Output the [X, Y] coordinate of the center of the cell containing the given text.  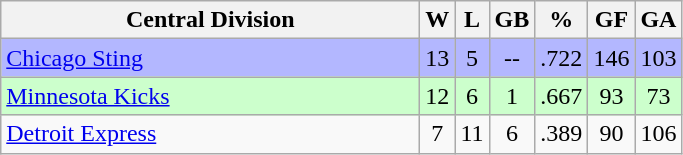
13 [438, 58]
106 [658, 134]
GA [658, 20]
11 [472, 134]
-- [512, 58]
Detroit Express [210, 134]
90 [612, 134]
W [438, 20]
L [472, 20]
1 [512, 96]
Central Division [210, 20]
GF [612, 20]
.667 [562, 96]
7 [438, 134]
103 [658, 58]
5 [472, 58]
73 [658, 96]
.389 [562, 134]
Chicago Sting [210, 58]
% [562, 20]
12 [438, 96]
GB [512, 20]
93 [612, 96]
Minnesota Kicks [210, 96]
.722 [562, 58]
146 [612, 58]
